Provide the (x, y) coordinate of the cell's center where the given text is located.  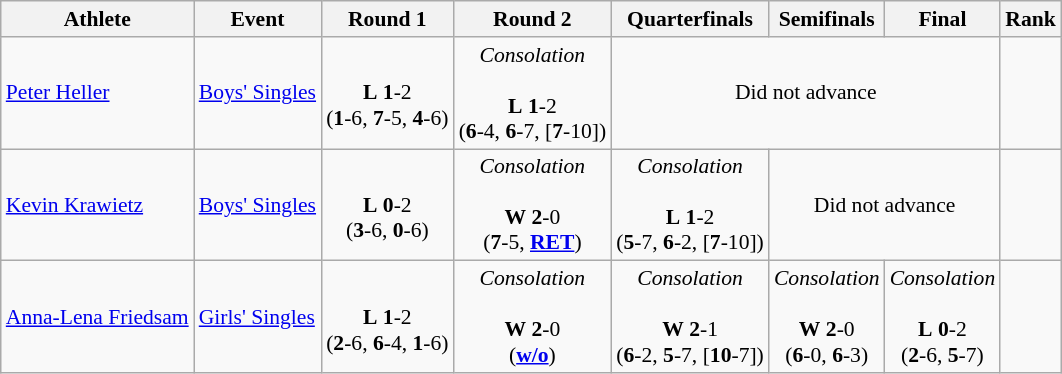
Final (943, 19)
Anna-Lena Friedsam (98, 317)
ConsolationW 2-0 (6-0, 6-3) (827, 317)
Round 1 (387, 19)
Girls' Singles (258, 317)
Rank (1030, 19)
ConsolationW 2-0 (7-5, RET) (533, 205)
Semifinals (827, 19)
L 1-2 (2-6, 6-4, 1-6) (387, 317)
ConsolationW 2-1 (6-2, 5-7, [10-7]) (690, 317)
L 0-2 (3-6, 0-6) (387, 205)
ConsolationW 2-0 (w/o) (533, 317)
Event (258, 19)
ConsolationL 1-2 (6-4, 6-7, [7-10]) (533, 93)
Peter Heller (98, 93)
Kevin Krawietz (98, 205)
Round 2 (533, 19)
ConsolationL 0-2 (2-6, 5-7) (943, 317)
Athlete (98, 19)
L 1-2 (1-6, 7-5, 4-6) (387, 93)
ConsolationL 1-2 (5-7, 6-2, [7-10]) (690, 205)
Quarterfinals (690, 19)
